Return (X, Y) of the center of cell containing provided text 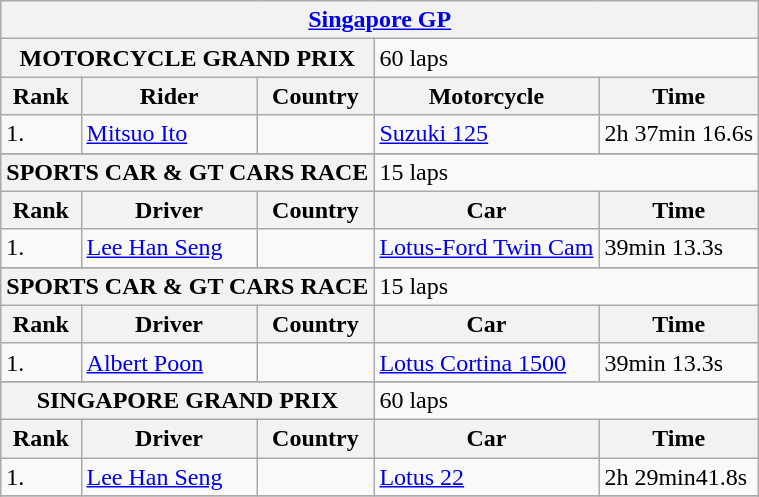
2h 37min 16.6s (679, 134)
Suzuki 125 (486, 134)
Lotus Cortina 1500 (486, 362)
Motorcycle (486, 96)
SINGAPORE GRAND PRIX (188, 400)
Albert Poon (169, 362)
2h 29min41.8s (679, 477)
Rider (169, 96)
Lotus-Ford Twin Cam (486, 248)
MOTORCYCLE GRAND PRIX (188, 58)
Mitsuo Ito (169, 134)
Singapore GP (380, 20)
Lotus 22 (486, 477)
